Return the [x, y] coordinate for the center point of the cell that contains the specified text.  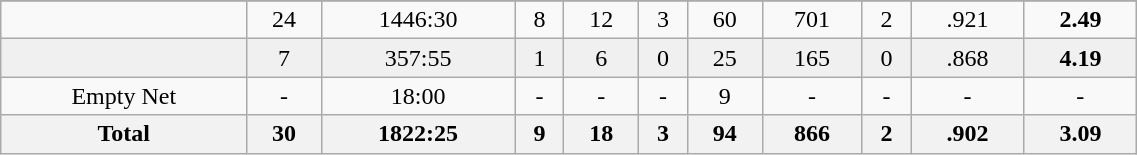
1446:30 [418, 20]
30 [284, 134]
8 [540, 20]
18 [602, 134]
94 [724, 134]
165 [812, 58]
701 [812, 20]
.902 [968, 134]
25 [724, 58]
Total [124, 134]
.921 [968, 20]
357:55 [418, 58]
12 [602, 20]
7 [284, 58]
Empty Net [124, 96]
1822:25 [418, 134]
.868 [968, 58]
6 [602, 58]
24 [284, 20]
4.19 [1080, 58]
866 [812, 134]
60 [724, 20]
3.09 [1080, 134]
1 [540, 58]
2.49 [1080, 20]
18:00 [418, 96]
